Locate the cell with the specified text and output its [x, y] center coordinate. 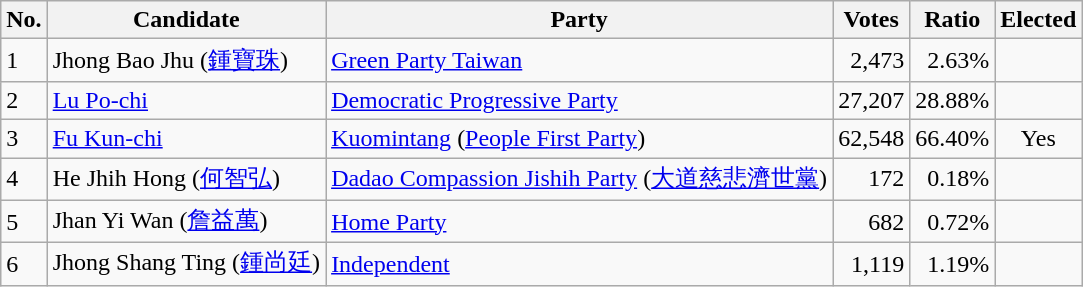
Independent [580, 264]
4 [24, 180]
62,548 [872, 138]
3 [24, 138]
6 [24, 264]
1 [24, 60]
He Jhih Hong (何智弘) [186, 180]
Yes [1038, 138]
Green Party Taiwan [580, 60]
Party [580, 20]
Votes [872, 20]
Kuomintang (People First Party) [580, 138]
0.72% [952, 222]
2.63% [952, 60]
Jhong Shang Ting (鍾尚廷) [186, 264]
Ratio [952, 20]
682 [872, 222]
66.40% [952, 138]
Home Party [580, 222]
2,473 [872, 60]
172 [872, 180]
Democratic Progressive Party [580, 100]
Fu Kun-chi [186, 138]
0.18% [952, 180]
1,119 [872, 264]
5 [24, 222]
Jhan Yi Wan (詹益萬) [186, 222]
2 [24, 100]
No. [24, 20]
27,207 [872, 100]
Dadao Compassion Jishih Party (大道慈悲濟世黨) [580, 180]
1.19% [952, 264]
Elected [1038, 20]
Lu Po-chi [186, 100]
Jhong Bao Jhu (鍾寶珠) [186, 60]
Candidate [186, 20]
28.88% [952, 100]
